Return [x, y] of the center of cell containing provided text 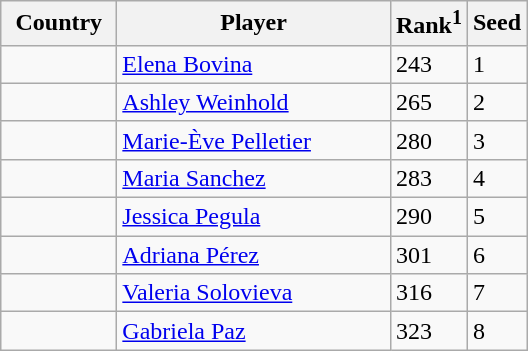
Seed [496, 24]
290 [428, 217]
Rank1 [428, 24]
4 [496, 178]
Elena Bovina [254, 64]
301 [428, 255]
243 [428, 64]
Jessica Pegula [254, 217]
Gabriela Paz [254, 331]
2 [496, 102]
5 [496, 217]
Maria Sanchez [254, 178]
Ashley Weinhold [254, 102]
8 [496, 331]
316 [428, 293]
Marie-Ève Pelletier [254, 140]
3 [496, 140]
265 [428, 102]
Country [59, 24]
Player [254, 24]
Valeria Solovieva [254, 293]
280 [428, 140]
1 [496, 64]
6 [496, 255]
283 [428, 178]
7 [496, 293]
Adriana Pérez [254, 255]
323 [428, 331]
